Provide the (x, y) coordinate of the cell's center where the given text is located.  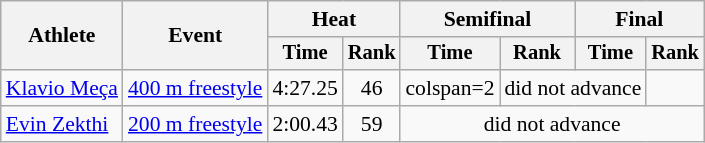
Event (195, 36)
400 m freestyle (195, 88)
Klavio Meça (62, 88)
Heat (334, 19)
Semifinal (487, 19)
Final (640, 19)
Athlete (62, 36)
200 m freestyle (195, 124)
4:27.25 (304, 88)
59 (372, 124)
colspan=2 (450, 88)
2:00.43 (304, 124)
Evin Zekthi (62, 124)
46 (372, 88)
